Pinpoint the cell where the given text exists, returning its [x, y] midpoint coordinate. 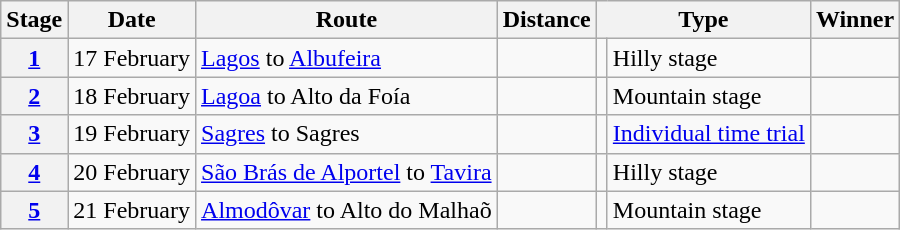
Type [703, 20]
Stage [34, 20]
17 February [132, 58]
18 February [132, 96]
19 February [132, 134]
Individual time trial [708, 134]
20 February [132, 172]
5 [34, 210]
4 [34, 172]
3 [34, 134]
Winner [854, 20]
Lagoa to Alto da Foía [347, 96]
21 February [132, 210]
Almodôvar to Alto do Malhaõ [347, 210]
Distance [546, 20]
São Brás de Alportel to Tavira [347, 172]
2 [34, 96]
Route [347, 20]
Sagres to Sagres [347, 134]
Lagos to Albufeira [347, 58]
1 [34, 58]
Date [132, 20]
